Locate the cell with the specified text and output its [x, y] center coordinate. 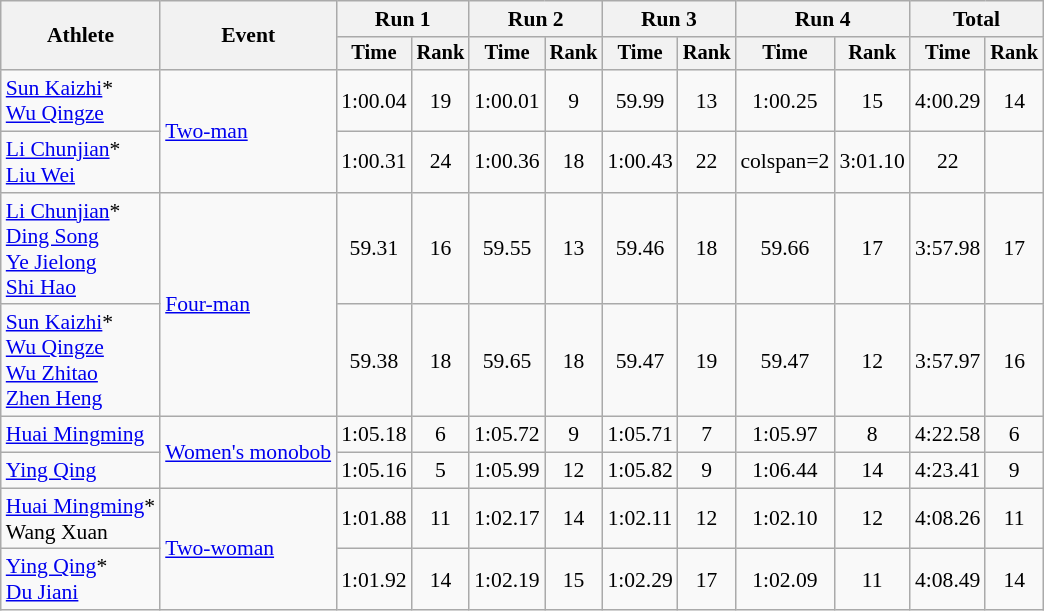
7 [707, 435]
1:02.10 [784, 518]
1:00.01 [506, 100]
59.46 [640, 249]
1:01.88 [374, 518]
59.65 [506, 361]
1:02.17 [506, 518]
1:05.72 [506, 435]
Two-man [248, 131]
Women's monobob [248, 452]
Li Chunjian*Ding SongYe JielongShi Hao [80, 249]
Total [976, 19]
Event [248, 36]
Ying Qing [80, 471]
4:23.41 [948, 471]
Run 4 [822, 19]
1:02.29 [640, 580]
1:02.11 [640, 518]
59.99 [640, 100]
59.38 [374, 361]
1:00.31 [374, 162]
1:05.82 [640, 471]
Huai Mingming [80, 435]
1:02.19 [506, 580]
3:01.10 [872, 162]
1:00.25 [784, 100]
Athlete [80, 36]
1:05.71 [640, 435]
8 [872, 435]
59.31 [374, 249]
1:05.16 [374, 471]
4:22.58 [948, 435]
Run 3 [668, 19]
24 [441, 162]
5 [441, 471]
Run 1 [402, 19]
Two-woman [248, 549]
59.55 [506, 249]
1:01.92 [374, 580]
4:08.26 [948, 518]
colspan=2 [784, 162]
1:00.04 [374, 100]
Huai Mingming*Wang Xuan [80, 518]
4:00.29 [948, 100]
1:06.44 [784, 471]
1:02.09 [784, 580]
3:57.97 [948, 361]
1:00.43 [640, 162]
1:05.18 [374, 435]
Four-man [248, 305]
Sun Kaizhi*Wu QingzeWu ZhitaoZhen Heng [80, 361]
1:05.97 [784, 435]
1:05.99 [506, 471]
3:57.98 [948, 249]
1:00.36 [506, 162]
Run 2 [536, 19]
Ying Qing*Du Jiani [80, 580]
4:08.49 [948, 580]
59.66 [784, 249]
Sun Kaizhi*Wu Qingze [80, 100]
Li Chunjian*Liu Wei [80, 162]
